Provide the (X, Y) coordinate of the cell's center where the given text is located.  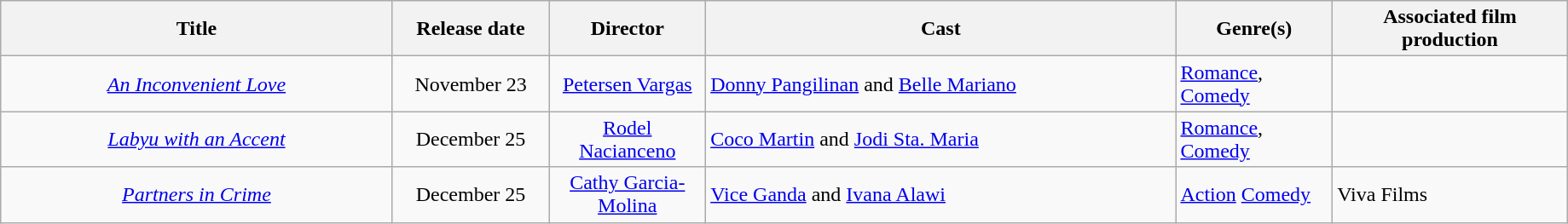
Title (196, 29)
Cathy Garcia-Molina (628, 194)
Donny Pangilinan and Belle Mariano (941, 83)
Vice Ganda and Ivana Alawi (941, 194)
Partners in Crime (196, 194)
Release date (471, 29)
Director (628, 29)
Petersen Vargas (628, 83)
November 23 (471, 83)
Cast (941, 29)
Coco Martin and Jodi Sta. Maria (941, 140)
Associated film production (1450, 29)
Viva Films (1450, 194)
Rodel Nacianceno (628, 140)
Labyu with an Accent (196, 140)
An Inconvenient Love (196, 83)
Genre(s) (1254, 29)
Action Comedy (1254, 194)
